Identify which cell holds the provided text, then report its [X, Y] central coordinate. 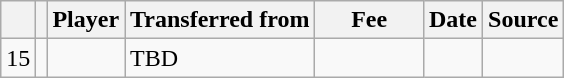
Player [86, 20]
Source [524, 20]
TBD [220, 58]
Date [452, 20]
15 [18, 58]
Fee [370, 20]
Transferred from [220, 20]
